Pinpoint the cell where the given text exists, returning its [x, y] midpoint coordinate. 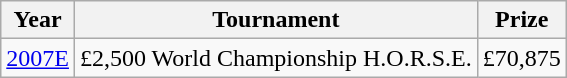
£70,875 [522, 58]
Tournament [276, 20]
£2,500 World Championship H.O.R.S.E. [276, 58]
2007E [38, 58]
Prize [522, 20]
Year [38, 20]
